Provide the (x, y) coordinate of the cell's center where the given text is located.  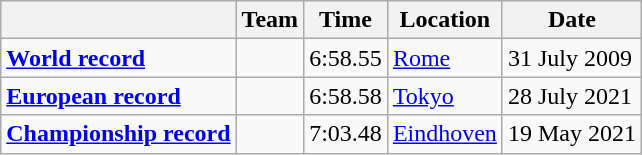
Rome (444, 58)
Tokyo (444, 96)
Date (572, 20)
6:58.58 (346, 96)
Eindhoven (444, 134)
World record (118, 58)
Championship record (118, 134)
Team (270, 20)
28 July 2021 (572, 96)
Time (346, 20)
19 May 2021 (572, 134)
7:03.48 (346, 134)
Location (444, 20)
European record (118, 96)
6:58.55 (346, 58)
31 July 2009 (572, 58)
